Provide the [X, Y] coordinate of the cell's center where the given text is located.  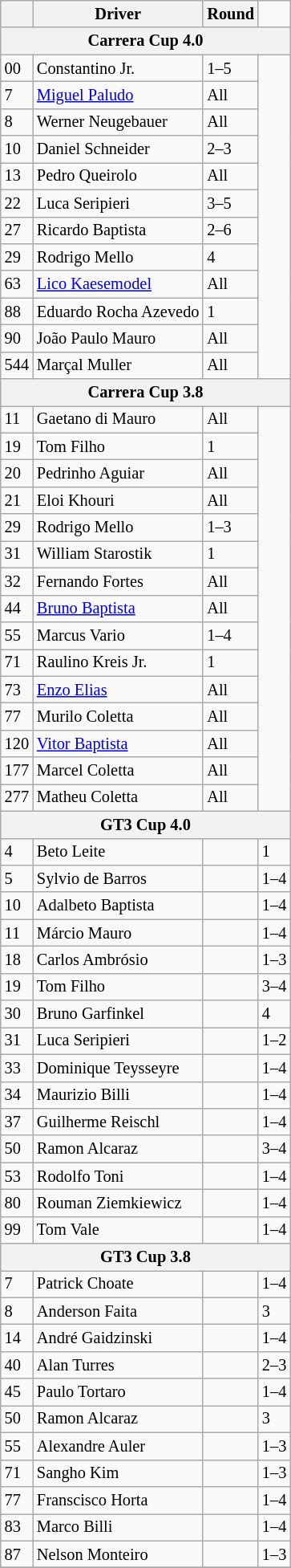
Eduardo Rocha Azevedo [118, 312]
Beto Leite [118, 852]
13 [17, 176]
Eloi Khouri [118, 500]
Vitor Baptista [118, 743]
544 [17, 365]
Enzo Elias [118, 690]
Dominique Teysseyre [118, 1068]
90 [17, 338]
33 [17, 1068]
63 [17, 284]
3–5 [231, 203]
32 [17, 581]
53 [17, 1176]
37 [17, 1122]
Tom Vale [118, 1230]
Alexandre Auler [118, 1446]
Pedrinho Aguiar [118, 473]
Carlos Ambrósio [118, 959]
GT3 Cup 3.8 [146, 1257]
Miguel Paludo [118, 95]
30 [17, 1014]
João Paulo Mauro [118, 338]
5 [17, 878]
Patrick Choate [118, 1284]
Rodolfo Toni [118, 1176]
William Starostik [118, 554]
Maurizio Billi [118, 1095]
14 [17, 1338]
Werner Neugebauer [118, 122]
83 [17, 1527]
120 [17, 743]
73 [17, 690]
Gaetano di Mauro [118, 419]
80 [17, 1203]
99 [17, 1230]
Murilo Coletta [118, 716]
40 [17, 1365]
Raulino Kreis Jr. [118, 662]
GT3 Cup 4.0 [146, 825]
Round [231, 14]
Fernando Fortes [118, 581]
Rouman Ziemkiewicz [118, 1203]
34 [17, 1095]
Bruno Garfinkel [118, 1014]
277 [17, 797]
45 [17, 1392]
Sylvio de Barros [118, 878]
22 [17, 203]
Márcio Mauro [118, 933]
Carrera Cup 3.8 [146, 393]
Matheu Coletta [118, 797]
Constantino Jr. [118, 68]
1–5 [231, 68]
Marcel Coletta [118, 771]
00 [17, 68]
88 [17, 312]
Marco Billi [118, 1527]
Guilherme Reischl [118, 1122]
Daniel Schneider [118, 149]
Pedro Queirolo [118, 176]
2–6 [231, 230]
Nelson Monteiro [118, 1554]
177 [17, 771]
20 [17, 473]
Anderson Faita [118, 1311]
Lico Kaesemodel [118, 284]
Driver [118, 14]
44 [17, 609]
Sangho Kim [118, 1473]
Carrera Cup 4.0 [146, 41]
Ricardo Baptista [118, 230]
21 [17, 500]
André Gaidzinski [118, 1338]
18 [17, 959]
Franscisco Horta [118, 1500]
Marcus Vario [118, 635]
Alan Turres [118, 1365]
Paulo Tortaro [118, 1392]
Adalbeto Baptista [118, 906]
1–2 [274, 1041]
27 [17, 230]
87 [17, 1554]
Bruno Baptista [118, 609]
Marçal Muller [118, 365]
